Provide the (x, y) coordinate of the cell's center where the given text is located.  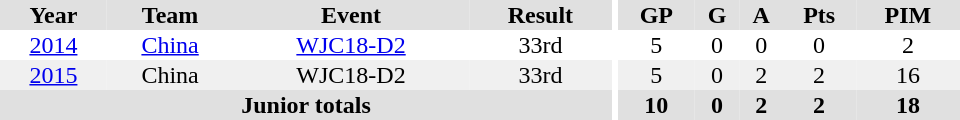
A (762, 15)
G (716, 15)
16 (908, 75)
Team (170, 15)
PIM (908, 15)
GP (656, 15)
Junior totals (306, 105)
18 (908, 105)
2014 (54, 45)
Event (350, 15)
Result (540, 15)
10 (656, 105)
Pts (818, 15)
2015 (54, 75)
Year (54, 15)
